Identify which cell holds the provided text, then report its (X, Y) central coordinate. 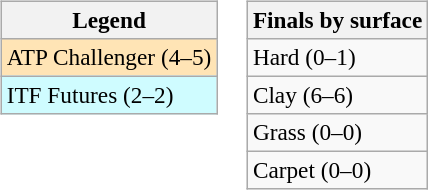
Legend (108, 20)
Hard (0–1) (337, 57)
Grass (0–0) (337, 133)
Clay (6–6) (337, 95)
Carpet (0–0) (337, 171)
Finals by surface (337, 20)
ITF Futures (2–2) (108, 95)
ATP Challenger (4–5) (108, 57)
